For the text-containing cell, return its midpoint in (x, y) coordinate format. 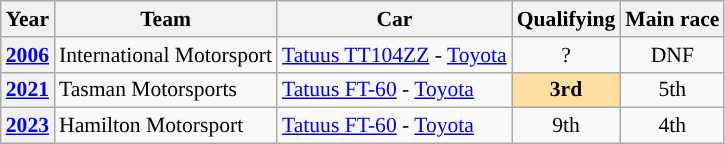
4th (672, 126)
3rd (566, 90)
Year (28, 19)
5th (672, 90)
Qualifying (566, 19)
DNF (672, 55)
International Motorsport (166, 55)
? (566, 55)
Main race (672, 19)
2021 (28, 90)
9th (566, 126)
2006 (28, 55)
Tatuus TT104ZZ - Toyota (394, 55)
Tasman Motorsports (166, 90)
Hamilton Motorsport (166, 126)
Car (394, 19)
2023 (28, 126)
Team (166, 19)
